Return the [X, Y] coordinate for the center point of the cell that contains the specified text.  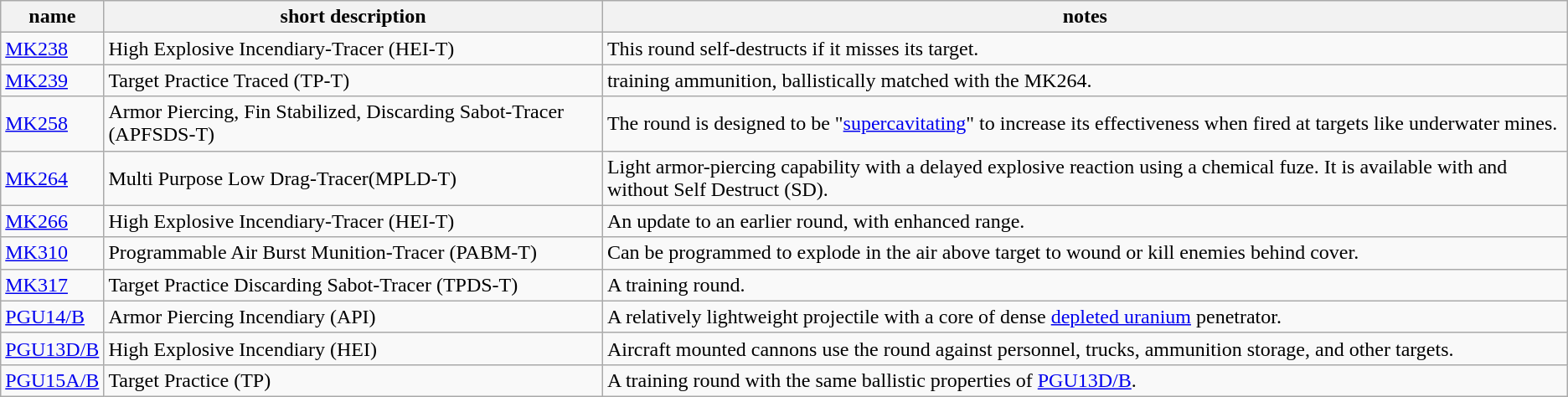
A relatively lightweight projectile with a core of dense depleted uranium penetrator. [1085, 317]
MK266 [52, 221]
Target Practice (TP) [353, 380]
MK310 [52, 253]
Target Practice Traced (TP-T) [353, 80]
PGU15A/B [52, 380]
Target Practice Discarding Sabot-Tracer (TPDS-T) [353, 285]
The round is designed to be "supercavitating" to increase its effectiveness when fired at targets like underwater mines. [1085, 124]
MK317 [52, 285]
An update to an earlier round, with enhanced range. [1085, 221]
Can be programmed to explode in the air above target to wound or kill enemies behind cover. [1085, 253]
Armor Piercing, Fin Stabilized, Discarding Sabot-Tracer (APFSDS-T) [353, 124]
PGU14/B [52, 317]
This round self-destructs if it misses its target. [1085, 49]
Armor Piercing Incendiary (API) [353, 317]
A training round with the same ballistic properties of PGU13D/B. [1085, 380]
Aircraft mounted cannons use the round against personnel, trucks, ammunition storage, and other targets. [1085, 348]
MK238 [52, 49]
training ammunition, ballistically matched with the MK264. [1085, 80]
PGU13D/B [52, 348]
Programmable Air Burst Munition-Tracer (PABM-T) [353, 253]
notes [1085, 17]
MK264 [52, 178]
High Explosive Incendiary (HEI) [353, 348]
name [52, 17]
A training round. [1085, 285]
MK239 [52, 80]
MK258 [52, 124]
Multi Purpose Low Drag-Tracer(MPLD-T) [353, 178]
short description [353, 17]
Light armor-piercing capability with a delayed explosive reaction using a chemical fuze. It is available with and without Self Destruct (SD). [1085, 178]
